Scan for the cell matching the given text and deliver its [X, Y] coordinate at center. 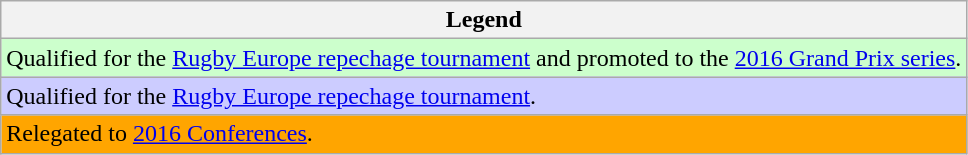
Legend [484, 20]
Qualified for the Rugby Europe repechage tournament. [484, 96]
Relegated to 2016 Conferences. [484, 134]
Qualified for the Rugby Europe repechage tournament and promoted to the 2016 Grand Prix series. [484, 58]
